Locate the cell with the specified text and output its (x, y) center coordinate. 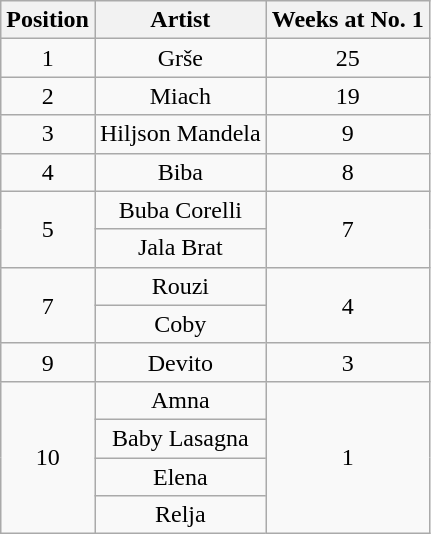
Devito (180, 362)
25 (348, 58)
19 (348, 96)
Buba Corelli (180, 210)
8 (348, 172)
Elena (180, 477)
Relja (180, 515)
Baby Lasagna (180, 438)
Rouzi (180, 286)
Biba (180, 172)
Grše (180, 58)
10 (48, 457)
Jala Brat (180, 248)
Amna (180, 400)
5 (48, 229)
2 (48, 96)
Weeks at No. 1 (348, 20)
Hiljson Mandela (180, 134)
Miach (180, 96)
Position (48, 20)
Artist (180, 20)
Coby (180, 324)
